Extract the [x, y] coordinate from the center of the cell holding the provided text.  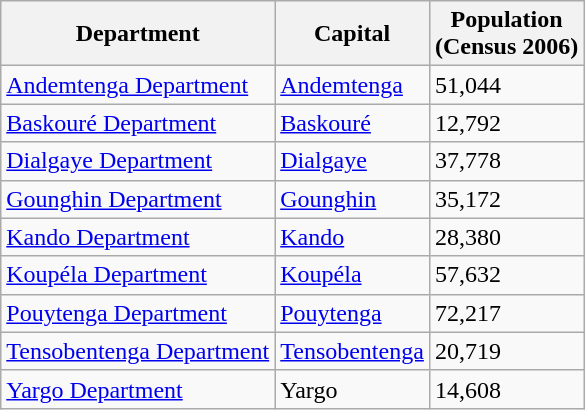
14,608 [506, 389]
Yargo [352, 389]
Population (Census 2006) [506, 34]
72,217 [506, 313]
Baskouré Department [138, 123]
Pouytenga [352, 313]
Department [138, 34]
Kando [352, 237]
Koupéla [352, 275]
Tensobentenga Department [138, 351]
Andemtenga [352, 85]
Gounghin [352, 199]
20,719 [506, 351]
Tensobentenga [352, 351]
28,380 [506, 237]
37,778 [506, 161]
Andemtenga Department [138, 85]
51,044 [506, 85]
Capital [352, 34]
Gounghin Department [138, 199]
57,632 [506, 275]
Kando Department [138, 237]
35,172 [506, 199]
Dialgaye Department [138, 161]
Baskouré [352, 123]
Yargo Department [138, 389]
Pouytenga Department [138, 313]
12,792 [506, 123]
Koupéla Department [138, 275]
Dialgaye [352, 161]
